Locate the cell with the specified text and output its (X, Y) center coordinate. 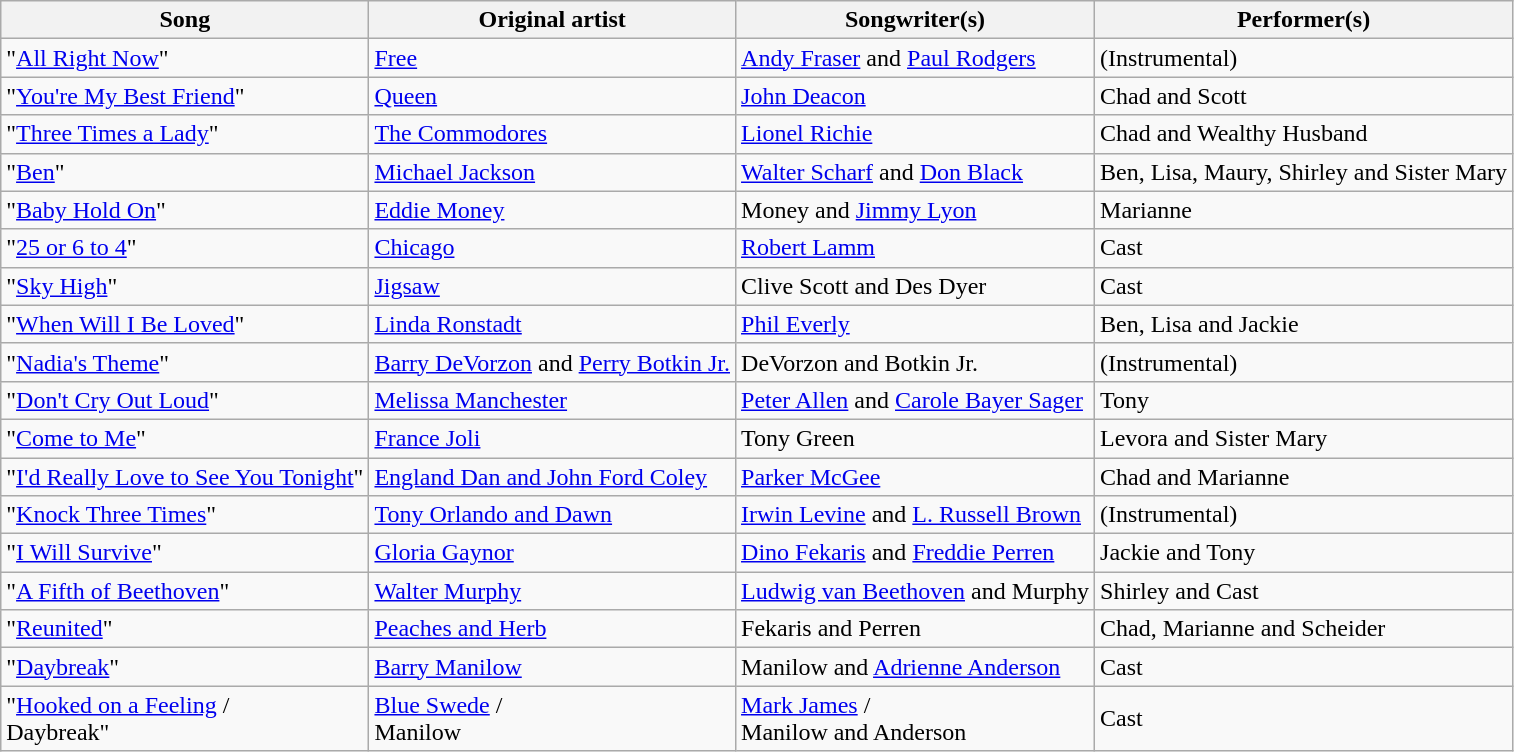
Lionel Richie (916, 134)
Robert Lamm (916, 248)
Original artist (552, 20)
Dino Fekaris and Freddie Perren (916, 553)
Jackie and Tony (1304, 553)
"A Fifth of Beethoven" (185, 591)
Walter Murphy (552, 591)
Eddie Money (552, 210)
Andy Fraser and Paul Rodgers (916, 58)
"Ben" (185, 172)
Mark James /Manilow and Anderson (916, 718)
"Nadia's Theme" (185, 362)
Parker McGee (916, 477)
Barry Manilow (552, 667)
Jigsaw (552, 286)
Linda Ronstadt (552, 324)
"All Right Now" (185, 58)
Chad and Marianne (1304, 477)
"Come to Me" (185, 438)
Chad and Scott (1304, 96)
Ben, Lisa and Jackie (1304, 324)
Tony Green (916, 438)
Chad and Wealthy Husband (1304, 134)
Free (552, 58)
"Hooked on a Feeling /Daybreak" (185, 718)
Fekaris and Perren (916, 629)
Performer(s) (1304, 20)
Michael Jackson (552, 172)
Blue Swede /Manilow (552, 718)
Peaches and Herb (552, 629)
Levora and Sister Mary (1304, 438)
France Joli (552, 438)
"Knock Three Times" (185, 515)
The Commodores (552, 134)
"Three Times a Lady" (185, 134)
Tony Orlando and Dawn (552, 515)
Barry DeVorzon and Perry Botkin Jr. (552, 362)
Phil Everly (916, 324)
Chicago (552, 248)
Songwriter(s) (916, 20)
John Deacon (916, 96)
Clive Scott and Des Dyer (916, 286)
Ludwig van Beethoven and Murphy (916, 591)
Ben, Lisa, Maury, Shirley and Sister Mary (1304, 172)
"Don't Cry Out Loud" (185, 400)
Walter Scharf and Don Black (916, 172)
DeVorzon and Botkin Jr. (916, 362)
Chad, Marianne and Scheider (1304, 629)
"Sky High" (185, 286)
Gloria Gaynor (552, 553)
"Baby Hold On" (185, 210)
England Dan and John Ford Coley (552, 477)
"When Will I Be Loved" (185, 324)
Marianne (1304, 210)
Irwin Levine and L. Russell Brown (916, 515)
"25 or 6 to 4" (185, 248)
"I Will Survive" (185, 553)
"Reunited" (185, 629)
Peter Allen and Carole Bayer Sager (916, 400)
Manilow and Adrienne Anderson (916, 667)
Shirley and Cast (1304, 591)
Song (185, 20)
"I'd Really Love to See You Tonight" (185, 477)
Money and Jimmy Lyon (916, 210)
"Daybreak" (185, 667)
Tony (1304, 400)
"You're My Best Friend" (185, 96)
Queen (552, 96)
Melissa Manchester (552, 400)
